From the cell containing the given text, extract its center point as (x, y) coordinate. 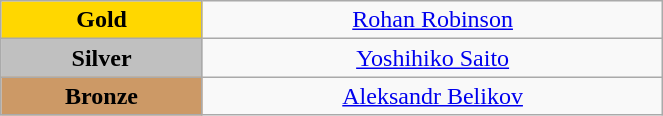
Bronze (102, 96)
Rohan Robinson (432, 20)
Yoshihiko Saito (432, 58)
Aleksandr Belikov (432, 96)
Gold (102, 20)
Silver (102, 58)
